From the cell containing the given text, extract its center point as [x, y] coordinate. 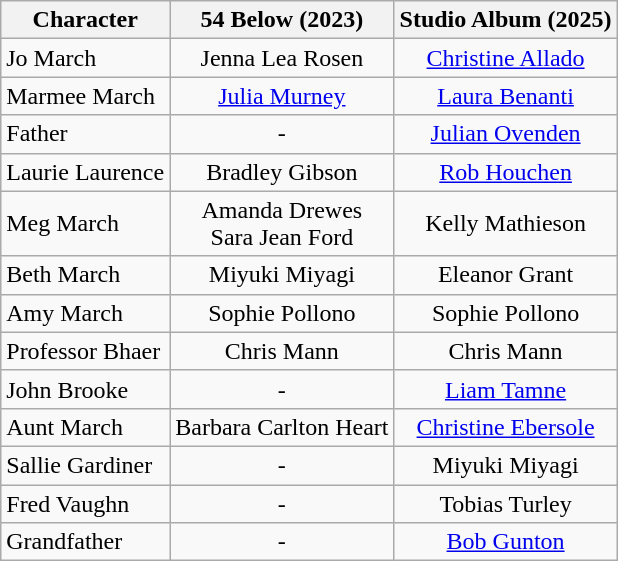
Julia Murney [282, 96]
John Brooke [86, 389]
Bradley Gibson [282, 172]
Eleanor Grant [506, 275]
Marmee March [86, 96]
Bob Gunton [506, 542]
Grandfather [86, 542]
Jo March [86, 58]
Amanda DrewesSara Jean Ford [282, 224]
Fred Vaughn [86, 503]
Meg March [86, 224]
Tobias Turley [506, 503]
Kelly Mathieson [506, 224]
Aunt March [86, 427]
Laura Benanti [506, 96]
Jenna Lea Rosen [282, 58]
Barbara Carlton Heart [282, 427]
Studio Album (2025) [506, 20]
Christine Allado [506, 58]
Father [86, 134]
Christine Ebersole [506, 427]
54 Below (2023) [282, 20]
Julian Ovenden [506, 134]
Laurie Laurence [86, 172]
Beth March [86, 275]
Sallie Gardiner [86, 465]
Professor Bhaer [86, 351]
Liam Tamne [506, 389]
Rob Houchen [506, 172]
Amy March [86, 313]
Character [86, 20]
